Identify which cell holds the provided text, then report its (X, Y) central coordinate. 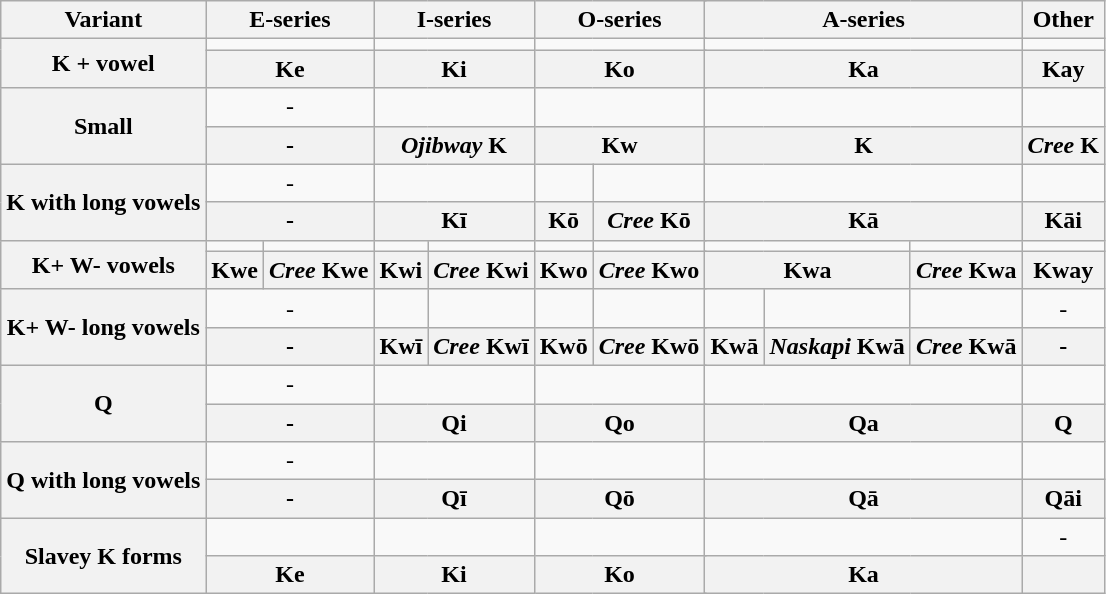
I-series (454, 20)
Kay (1063, 69)
Kwā (734, 346)
Ojibway K (454, 145)
Variant (104, 20)
Qō (620, 499)
Cree Kwā (966, 346)
Qā (864, 499)
Qo (620, 423)
Naskapi Kwā (837, 346)
Qa (864, 423)
Kwō (564, 346)
Kā (864, 221)
Q with long vowels (104, 480)
Kwī (401, 346)
Kway (1063, 270)
Qī (454, 499)
Cree Kwō (649, 346)
E-series (290, 20)
Other (1063, 20)
K (864, 145)
K with long vowels (104, 202)
Cree Kwe (319, 270)
Kī (454, 221)
Kw (620, 145)
K+ W- long vowels (104, 327)
O-series (620, 20)
Kwo (564, 270)
Cree Kwa (966, 270)
Kwe (235, 270)
Cree K (1063, 145)
A-series (864, 20)
Qi (454, 423)
K + vowel (104, 64)
Kāi (1063, 221)
Kwa (808, 270)
Qāi (1063, 499)
Kō (564, 221)
K+ W- vowels (104, 264)
Slavey K forms (104, 556)
Kwi (401, 270)
Small (104, 126)
Cree Kō (649, 221)
Cree Kwi (481, 270)
Cree Kwo (649, 270)
Cree Kwī (481, 346)
